Find where the given text appears and provide that cell's center as (X, Y) coordinate. 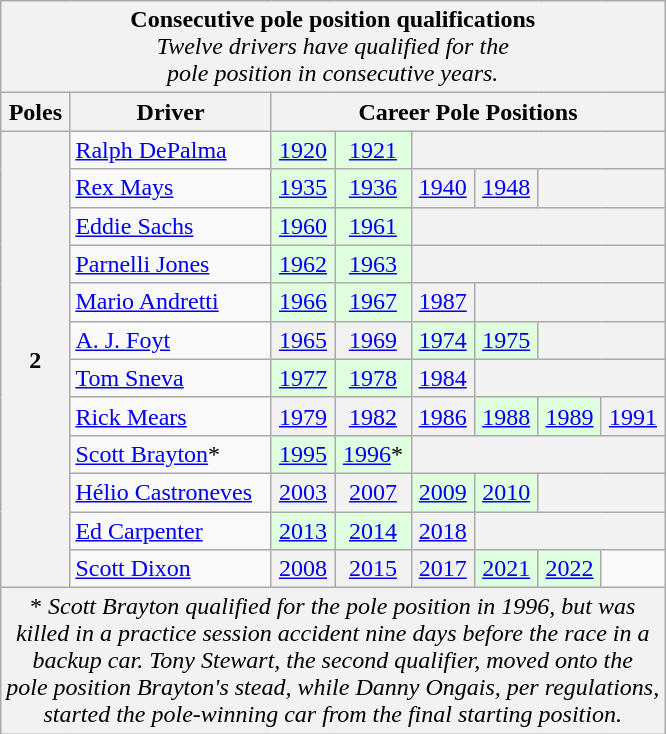
1988 (506, 416)
1978 (373, 378)
Rick Mears (170, 416)
2007 (373, 492)
2008 (302, 569)
2017 (442, 569)
Scott Dixon (170, 569)
1921 (373, 150)
A. J. Foyt (170, 340)
2009 (442, 492)
1920 (302, 150)
2003 (302, 492)
Eddie Sachs (170, 226)
Hélio Castroneves (170, 492)
2013 (302, 531)
Parnelli Jones (170, 264)
Consecutive pole position qualificationsTwelve drivers have qualified for thepole position in consecutive years. (333, 47)
1962 (302, 264)
1974 (442, 340)
1935 (302, 188)
1982 (373, 416)
Mario Andretti (170, 302)
1967 (373, 302)
1963 (373, 264)
1984 (442, 378)
2 (36, 360)
2018 (442, 531)
Poles (36, 112)
2014 (373, 531)
Ralph DePalma (170, 150)
1961 (373, 226)
1995 (302, 454)
1977 (302, 378)
1991 (632, 416)
Ed Carpenter (170, 531)
1986 (442, 416)
1969 (373, 340)
Rex Mays (170, 188)
1966 (302, 302)
1948 (506, 188)
1989 (570, 416)
1936 (373, 188)
Scott Brayton* (170, 454)
1987 (442, 302)
1996* (373, 454)
1979 (302, 416)
2021 (506, 569)
Driver (170, 112)
1975 (506, 340)
2010 (506, 492)
1965 (302, 340)
2015 (373, 569)
1960 (302, 226)
Tom Sneva (170, 378)
2022 (570, 569)
Career Pole Positions (468, 112)
1940 (442, 188)
